Determine the (x, y) coordinate at the center of the cell enclosing the given text.  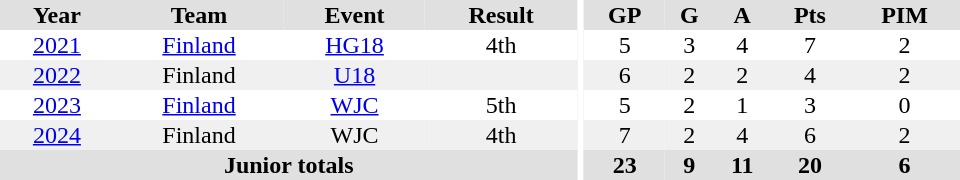
Junior totals (288, 165)
A (742, 15)
Result (502, 15)
Pts (810, 15)
2024 (57, 135)
Team (199, 15)
5th (502, 105)
2023 (57, 105)
Year (57, 15)
G (689, 15)
2022 (57, 75)
2021 (57, 45)
GP (624, 15)
23 (624, 165)
HG18 (354, 45)
0 (904, 105)
9 (689, 165)
1 (742, 105)
20 (810, 165)
U18 (354, 75)
Event (354, 15)
11 (742, 165)
PIM (904, 15)
